For the text-containing cell, return its midpoint in (x, y) coordinate format. 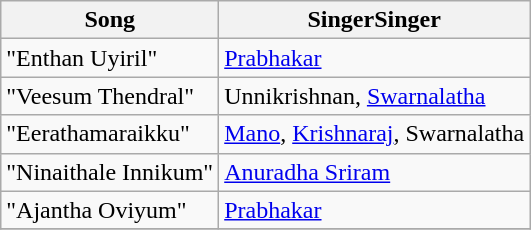
Mano, Krishnaraj, Swarnalatha (374, 134)
"Eerathamaraikku" (110, 134)
"Ninaithale Innikum" (110, 172)
Unnikrishnan, Swarnalatha (374, 96)
"Ajantha Oviyum" (110, 210)
Song (110, 20)
Anuradha Sriram (374, 172)
"Enthan Uyiril" (110, 58)
SingerSinger (374, 20)
"Veesum Thendral" (110, 96)
